Return the (x, y) coordinate for the center point of the cell that contains the specified text.  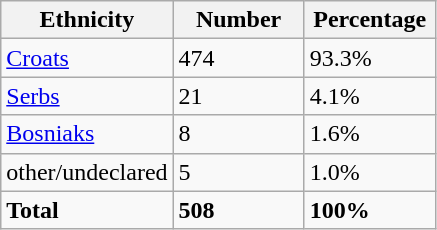
Number (238, 20)
21 (238, 96)
5 (238, 172)
Total (87, 210)
100% (370, 210)
93.3% (370, 58)
508 (238, 210)
1.6% (370, 134)
Ethnicity (87, 20)
Serbs (87, 96)
4.1% (370, 96)
1.0% (370, 172)
Croats (87, 58)
8 (238, 134)
Percentage (370, 20)
Bosniaks (87, 134)
474 (238, 58)
other/undeclared (87, 172)
